Determine the (x, y) coordinate at the center of the cell enclosing the given text.  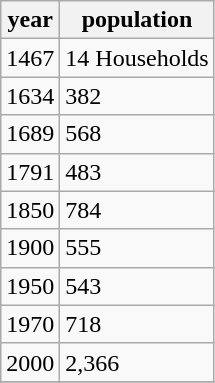
1634 (30, 96)
2000 (30, 362)
718 (137, 324)
year (30, 20)
14 Households (137, 58)
1900 (30, 248)
population (137, 20)
784 (137, 210)
1791 (30, 172)
568 (137, 134)
483 (137, 172)
543 (137, 286)
1950 (30, 286)
1850 (30, 210)
1689 (30, 134)
1467 (30, 58)
382 (137, 96)
2,366 (137, 362)
555 (137, 248)
1970 (30, 324)
